Pinpoint the cell where the given text exists, returning its [X, Y] midpoint coordinate. 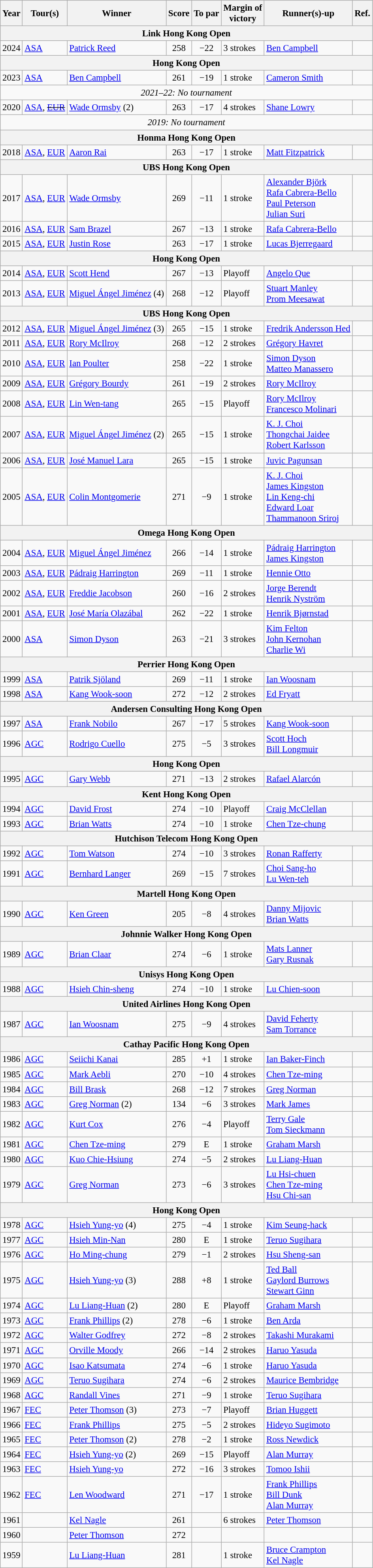
Frank Nobilo [117, 724]
205 [179, 914]
Miguel Ángel Jiménez [117, 553]
Frank Phillips Bill Dunk Alan Murray [308, 1495]
2011 [11, 343]
2018 [11, 152]
1988 [11, 989]
Kim Felton John Kernohan Charlie Wi [308, 639]
2009 [11, 384]
1977 [11, 1240]
Walter Godfrey [117, 1336]
José Manuel Lara [117, 460]
2014 [11, 273]
Miguel Ángel Jiménez (3) [117, 329]
1995 [11, 779]
Stuart Manley Prom Meesawat [308, 293]
Lin Wen-tang [117, 404]
1991 [11, 874]
270 [179, 1074]
2019: No tournament [186, 122]
Simon Dyson [117, 639]
Justin Rose [117, 244]
Honma Hong Kong Open [186, 137]
2000 [11, 639]
Hutchison Telecom Hong Kong Open [186, 838]
2013 [11, 293]
1982 [11, 1124]
Hsieh Yung-yo [117, 1469]
1969 [11, 1380]
Greg Norman (2) [117, 1104]
Bill Brask [117, 1089]
2012 [11, 329]
United Airlines Hong Kong Open [186, 1004]
Ho Ming-chung [117, 1255]
Aaron Rai [117, 152]
1966 [11, 1425]
Cathay Pacific Hong Kong Open [186, 1045]
Hennie Otto [308, 573]
Miguel Ángel Jiménez (2) [117, 435]
Scott Hoch Bill Longmuir [308, 744]
Peter Thomson (2) [117, 1440]
Scott Hend [117, 273]
2024 [11, 48]
−21 [206, 639]
2005 [11, 497]
2017 [11, 198]
Martell Hong Kong Open [186, 894]
1998 [11, 694]
Ian Poulter [117, 363]
Rodrigo Cuello [117, 744]
Frank Phillips [117, 1425]
Henrik Bjørnstad [308, 614]
1979 [11, 1185]
1974 [11, 1306]
Margin ofvictory [243, 13]
Colin Montgomerie [117, 497]
6 strokes [243, 1520]
Perrier Hong Kong Open [186, 664]
2001 [11, 614]
Bruce Crampton Kel Nagle [308, 1555]
Gary Webb [117, 779]
1980 [11, 1159]
1990 [11, 914]
Maurice Bembridge [308, 1380]
2002 [11, 593]
Omega Hong Kong Open [186, 533]
262 [179, 614]
Freddie Jacobson [117, 593]
2010 [11, 363]
1963 [11, 1469]
Craig McClellan [308, 809]
Rafael Alarcón [308, 779]
Ted Ball Gaylord Burrows Stewart Ginn [308, 1280]
1981 [11, 1144]
1975 [11, 1280]
To par [206, 13]
Tomoo Ishii [308, 1469]
Seiichi Kanai [117, 1060]
276 [179, 1124]
Patrik Sjöland [117, 680]
Isao Katsumata [117, 1365]
1959 [11, 1555]
5 strokes [243, 724]
2015 [11, 244]
Mark James [308, 1104]
Pádraig Harrington [117, 573]
Pádraig Harrington James Kingston [308, 553]
+1 [206, 1060]
Link Hong Kong Open [186, 34]
1984 [11, 1089]
1999 [11, 680]
Chen Tze-chung [308, 824]
K. J. Choi Thongchai Jaidee Robert Karlsson [308, 435]
Kuo Chie-Hsiung [117, 1159]
1993 [11, 824]
Frank Phillips (2) [117, 1321]
Mats Lanner Gary Rusnak [308, 954]
Mark Aebli [117, 1074]
1971 [11, 1350]
David Frost [117, 809]
Lucas Bjerregaard [308, 244]
Hsu Sheng-san [308, 1255]
1965 [11, 1440]
Angelo Que [308, 273]
1972 [11, 1336]
Rory McIlroy Francesco Molinari [308, 404]
Jorge Berendt Henrik Nyström [308, 593]
Ian Baker-Finch [308, 1060]
134 [179, 1104]
1961 [11, 1520]
Brian Watts [117, 824]
1976 [11, 1255]
Lu Chien-soon [308, 989]
José María Olazábal [117, 614]
Unisys Hong Kong Open [186, 975]
Ross Newdick [308, 1440]
Winner [117, 13]
2007 [11, 435]
1973 [11, 1321]
1997 [11, 724]
1987 [11, 1024]
Kel Nagle [117, 1520]
Grégory Bourdy [117, 384]
1994 [11, 809]
1992 [11, 853]
Brian Claar [117, 954]
1962 [11, 1495]
K. J. Choi James Kingston Lin Keng-chi Edward Loar Thammanoon Sriroj [308, 497]
Brian Huggett [308, 1410]
1968 [11, 1395]
Ken Green [117, 914]
1978 [11, 1225]
Len Woodward [117, 1495]
1970 [11, 1365]
Miguel Ángel Jiménez (4) [117, 293]
2008 [11, 404]
Matt Fitzpatrick [308, 152]
Runner(s)-up [308, 13]
2021–22: No tournament [186, 93]
Hsieh Yung-yo (4) [117, 1225]
Takashi Murakami [308, 1336]
Hsieh Min-Nan [117, 1240]
1983 [11, 1104]
Score [179, 13]
Ref. [362, 13]
1964 [11, 1454]
Ronan Rafferty [308, 853]
Lu Liang-Huan (2) [117, 1306]
Fredrik Andersson Hed [308, 329]
Rafa Cabrera-Bello [308, 229]
Choi Sang-ho Lu Wen-teh [308, 874]
Tom Watson [117, 853]
Cameron Smith [308, 78]
285 [179, 1060]
Orville Moody [117, 1350]
281 [179, 1555]
Shane Lowry [308, 108]
Danny Mijovic Brian Watts [308, 914]
−1 [206, 1255]
1989 [11, 954]
Kim Seung-hack [308, 1225]
1967 [11, 1410]
Juvic Pagunsan [308, 460]
260 [179, 593]
288 [179, 1280]
Wade Ormsby (2) [117, 108]
Grégory Havret [308, 343]
2004 [11, 553]
Hsieh Chin-sheng [117, 989]
Ben Arda [308, 1321]
Simon Dyson Matteo Manassero [308, 363]
1986 [11, 1060]
+8 [206, 1280]
Tour(s) [45, 13]
Andersen Consulting Hong Kong Open [186, 709]
Hsieh Yung-yo (3) [117, 1280]
Hideyo Sugimoto [308, 1425]
David Feherty Sam Torrance [308, 1024]
Hsieh Yung-yo (2) [117, 1454]
Peter Thomson (3) [117, 1410]
1985 [11, 1074]
Ed Fryatt [308, 694]
Wade Ormsby [117, 198]
Johnnie Walker Hong Kong Open [186, 934]
2023 [11, 78]
Lu Hsi-chuen Chen Tze-ming Hsu Chi-san [308, 1185]
−7 [206, 1410]
Year [11, 13]
Sam Brazel [117, 229]
Kent Hong Kong Open [186, 794]
−2 [206, 1440]
Randall Vines [117, 1395]
Bernhard Langer [117, 874]
Patrick Reed [117, 48]
Alexander Björk Rafa Cabrera-Bello Paul Peterson Julian Suri [308, 198]
2020 [11, 108]
2016 [11, 229]
1960 [11, 1535]
2006 [11, 460]
Terry Gale Tom Sieckmann [308, 1124]
Alan Murray [308, 1454]
1996 [11, 744]
2003 [11, 573]
Kurt Cox [117, 1124]
